Locate the cell with the specified text and output its [X, Y] center coordinate. 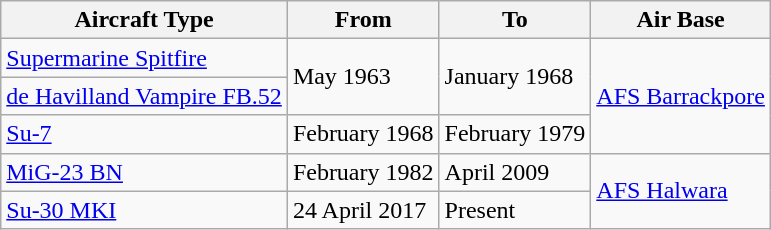
From [363, 20]
AFS Halwara [681, 191]
April 2009 [515, 172]
February 1968 [363, 134]
Supermarine Spitfire [144, 58]
February 1982 [363, 172]
May 1963 [363, 77]
Aircraft Type [144, 20]
MiG-23 BN [144, 172]
January 1968 [515, 77]
de Havilland Vampire FB.52 [144, 96]
February 1979 [515, 134]
Air Base [681, 20]
Present [515, 210]
Su-30 MKI [144, 210]
Su-7 [144, 134]
To [515, 20]
24 April 2017 [363, 210]
AFS Barrackpore [681, 96]
